Locate the cell with the specified text and output its (X, Y) center coordinate. 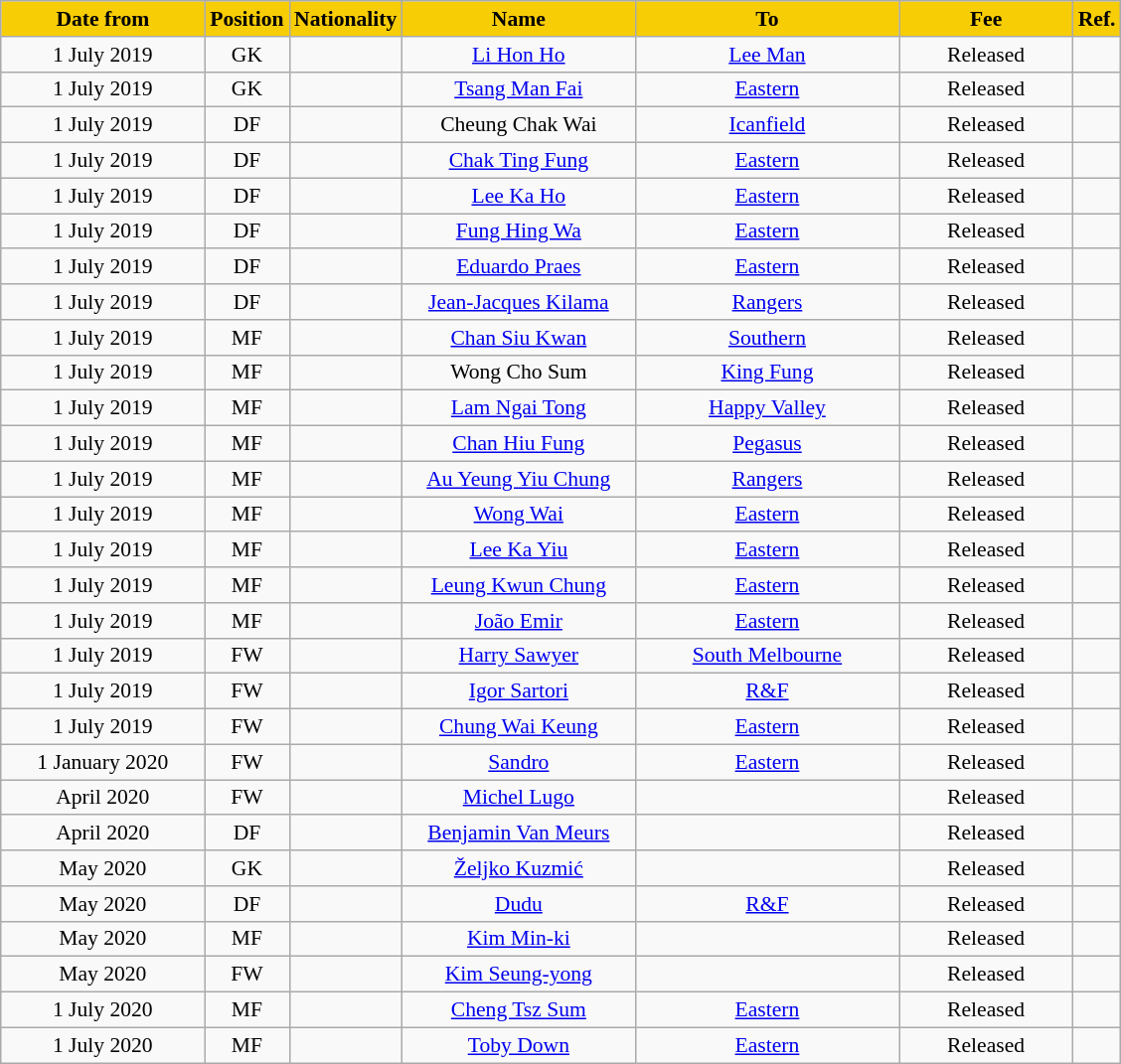
João Emir (519, 621)
Lee Man (767, 55)
Name (519, 19)
Leung Kwun Chung (519, 585)
Fung Hing Wa (519, 231)
Harry Sawyer (519, 656)
Wong Wai (519, 515)
South Melbourne (767, 656)
Cheng Tsz Sum (519, 1010)
Pegasus (767, 444)
Tsang Man Fai (519, 89)
Au Yeung Yiu Chung (519, 479)
Position (246, 19)
Benjamin Van Meurs (519, 834)
1 January 2020 (103, 762)
Chan Siu Kwan (519, 338)
Igor Sartori (519, 691)
Michel Lugo (519, 798)
Kim Min-ki (519, 939)
Dudu (519, 904)
Chak Ting Fung (519, 161)
Fee (986, 19)
Southern (767, 338)
Ref. (1097, 19)
Toby Down (519, 1045)
Željko Kuzmić (519, 868)
Li Hon Ho (519, 55)
Chung Wai Keung (519, 727)
Date from (103, 19)
Lee Ka Ho (519, 196)
Eduardo Praes (519, 267)
Lee Ka Yiu (519, 550)
To (767, 19)
Sandro (519, 762)
Wong Cho Sum (519, 373)
Cheung Chak Wai (519, 125)
Happy Valley (767, 408)
Nationality (346, 19)
Jean-Jacques Kilama (519, 302)
Kim Seung-yong (519, 975)
Chan Hiu Fung (519, 444)
Icanfield (767, 125)
Lam Ngai Tong (519, 408)
King Fung (767, 373)
